Find where the given text appears and provide that cell's center as [X, Y] coordinate. 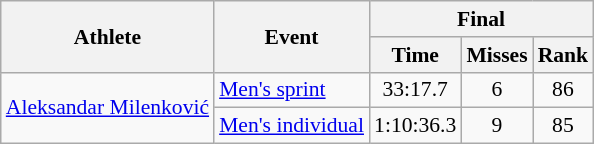
Rank [564, 55]
86 [564, 90]
1:10:36.3 [415, 126]
Event [292, 36]
Men's individual [292, 126]
Athlete [108, 36]
Men's sprint [292, 90]
85 [564, 126]
9 [496, 126]
Final [481, 19]
Misses [496, 55]
33:17.7 [415, 90]
Aleksandar Milenković [108, 108]
6 [496, 90]
Time [415, 55]
